Determine the (x, y) coordinate at the center of the cell enclosing the given text.  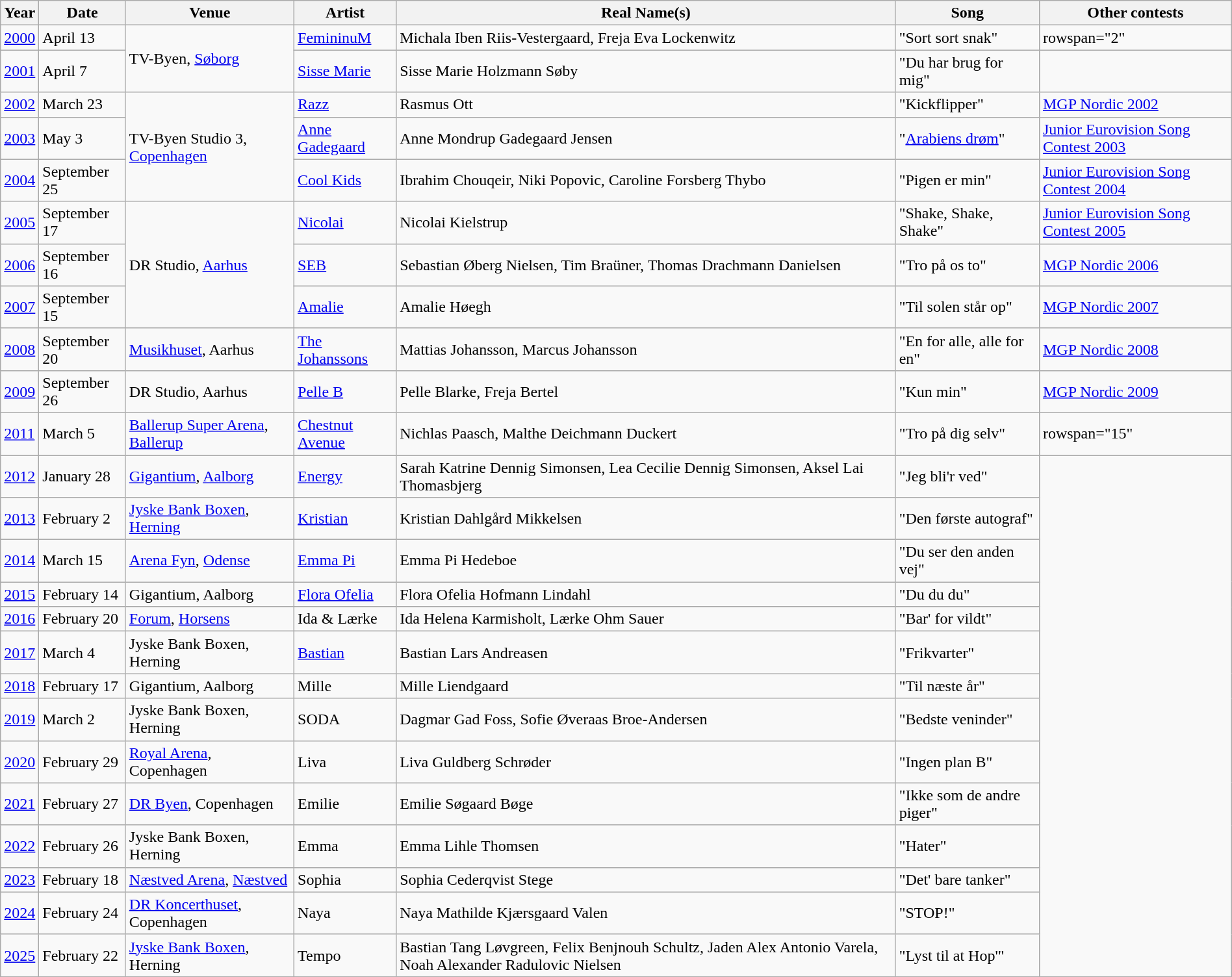
Forum, Horsens (209, 619)
Chestnut Avenue (346, 434)
Real Name(s) (646, 13)
"Tro på dig selv" (967, 434)
Liva (346, 761)
"STOP!" (967, 913)
2021 (19, 804)
"Pigen er min" (967, 181)
Tempo (346, 955)
February 26 (82, 846)
Junior Eurovision Song Contest 2003 (1135, 138)
Ballerup Super Arena, Ballerup (209, 434)
September 25 (82, 181)
"Shake, Shake, Shake" (967, 222)
Sophia Cederqvist Stege (646, 880)
"Hater" (967, 846)
February 14 (82, 594)
"Den første autograf" (967, 518)
September 20 (82, 349)
Emma Lihle Thomsen (646, 846)
2002 (19, 105)
Amalie Høegh (646, 307)
February 20 (82, 619)
February 18 (82, 880)
"Arabiens drøm" (967, 138)
Date (82, 13)
SODA (346, 720)
rowspan="2" (1135, 38)
MGP Nordic 2007 (1135, 307)
MGP Nordic 2008 (1135, 349)
February 27 (82, 804)
Cool Kids (346, 181)
2008 (19, 349)
Venue (209, 13)
Naya Mathilde Kjærsgaard Valen (646, 913)
Royal Arena, Copenhagen (209, 761)
"Du har brug for mig" (967, 71)
TV-Byen Studio 3, Copenhagen (209, 147)
2022 (19, 846)
"Jeg bli'r ved" (967, 476)
March 5 (82, 434)
"Kun min" (967, 391)
2009 (19, 391)
Flora Ofelia (346, 594)
Emma (346, 846)
February 2 (82, 518)
Pelle Blarke, Freja Bertel (646, 391)
MGP Nordic 2009 (1135, 391)
Liva Guldberg Schrøder (646, 761)
Bastian Tang Løvgreen, Felix Benjnouh Schultz, Jaden Alex Antonio Varela, Noah Alexander Radulovic Nielsen (646, 955)
Arena Fyn, Odense (209, 561)
Sophia (346, 880)
2025 (19, 955)
"Til næste år" (967, 686)
March 23 (82, 105)
"Til solen står op" (967, 307)
Sisse Marie (346, 71)
May 3 (82, 138)
Junior Eurovision Song Contest 2005 (1135, 222)
September 26 (82, 391)
Junior Eurovision Song Contest 2004 (1135, 181)
"Bar' for vildt" (967, 619)
2020 (19, 761)
Michala Iben Riis-Vestergaard, Freja Eva Lockenwitz (646, 38)
2017 (19, 652)
"Bedste veninder" (967, 720)
Other contests (1135, 13)
March 15 (82, 561)
Mille (346, 686)
2024 (19, 913)
2004 (19, 181)
"Sort sort snak" (967, 38)
2019 (19, 720)
SEB (346, 265)
FemininuM (346, 38)
DR Koncerthuset, Copenhagen (209, 913)
Energy (346, 476)
"Tro på os to" (967, 265)
Dagmar Gad Foss, Sofie Øveraas Broe-Andersen (646, 720)
2016 (19, 619)
2006 (19, 265)
February 17 (82, 686)
March 4 (82, 652)
April 13 (82, 38)
Emilie (346, 804)
Mille Liendgaard (646, 686)
"Lyst til at Hop'" (967, 955)
Anne Gadegaard (346, 138)
Musikhuset, Aarhus (209, 349)
February 29 (82, 761)
2013 (19, 518)
Pelle B (346, 391)
2000 (19, 38)
2011 (19, 434)
Kristian (346, 518)
Emma Pi Hedeboe (646, 561)
Naya (346, 913)
Song (967, 13)
TV-Byen, Søborg (209, 58)
March 2 (82, 720)
2023 (19, 880)
2014 (19, 561)
Mattias Johansson, Marcus Johansson (646, 349)
2005 (19, 222)
The Johanssons (346, 349)
April 7 (82, 71)
Sarah Katrine Dennig Simonsen, Lea Cecilie Dennig Simonsen, Aksel Lai Thomasbjerg (646, 476)
"Det' bare tanker" (967, 880)
MGP Nordic 2002 (1135, 105)
February 22 (82, 955)
September 16 (82, 265)
Nicolai Kielstrup (646, 222)
Amalie (346, 307)
Anne Mondrup Gadegaard Jensen (646, 138)
Bastian Lars Andreasen (646, 652)
rowspan="15" (1135, 434)
January 28 (82, 476)
Emilie Søgaard Bøge (646, 804)
"En for alle, alle for en" (967, 349)
"Ingen plan B" (967, 761)
Year (19, 13)
February 24 (82, 913)
"Frikvarter" (967, 652)
Artist (346, 13)
2018 (19, 686)
2001 (19, 71)
"Du du du" (967, 594)
Sisse Marie Holzmann Søby (646, 71)
Sebastian Øberg Nielsen, Tim Braüner, Thomas Drachmann Danielsen (646, 265)
Nichlas Paasch, Malthe Deichmann Duckert (646, 434)
September 17 (82, 222)
MGP Nordic 2006 (1135, 265)
"Kickflipper" (967, 105)
2003 (19, 138)
Ida Helena Karmisholt, Lærke Ohm Sauer (646, 619)
"Ikke som de andre piger" (967, 804)
2015 (19, 594)
Ida & Lærke (346, 619)
Kristian Dahlgård Mikkelsen (646, 518)
2012 (19, 476)
"Du ser den anden vej" (967, 561)
Nicolai (346, 222)
DR Byen, Copenhagen (209, 804)
2007 (19, 307)
Næstved Arena, Næstved (209, 880)
Razz (346, 105)
Bastian (346, 652)
September 15 (82, 307)
Emma Pi (346, 561)
Rasmus Ott (646, 105)
Ibrahim Chouqeir, Niki Popovic, Caroline Forsberg Thybo (646, 181)
Flora Ofelia Hofmann Lindahl (646, 594)
